Pinpoint the cell where the given text exists, returning its [x, y] midpoint coordinate. 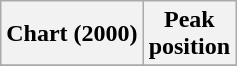
Chart (2000) [72, 34]
Peakposition [189, 34]
